Extract the (X, Y) coordinate from the center of the cell holding the provided text.  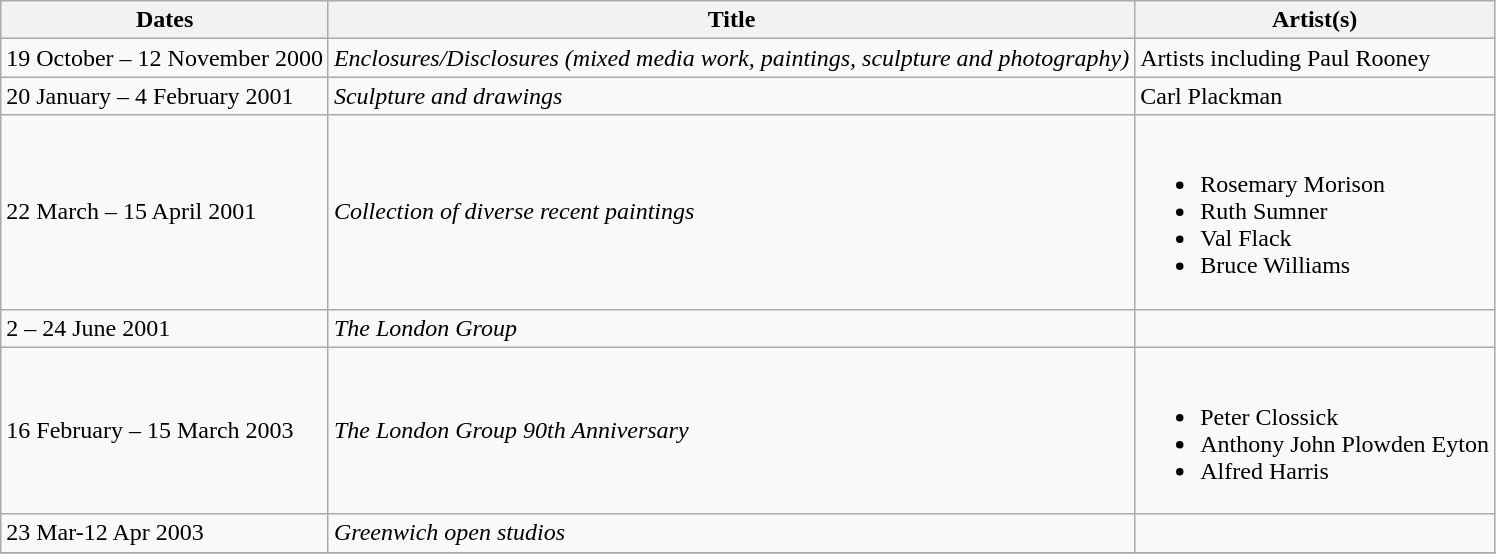
19 October – 12 November 2000 (165, 58)
The London Group 90th Anniversary (731, 430)
16 February – 15 March 2003 (165, 430)
Carl Plackman (1315, 96)
Sculpture and drawings (731, 96)
The London Group (731, 328)
23 Mar-12 Apr 2003 (165, 533)
Enclosures/Disclosures (mixed media work, paintings, sculpture and photography) (731, 58)
20 January – 4 February 2001 (165, 96)
Peter ClossickAnthony John Plowden EytonAlfred Harris (1315, 430)
Title (731, 20)
Dates (165, 20)
2 – 24 June 2001 (165, 328)
Rosemary MorisonRuth SumnerVal FlackBruce Williams (1315, 212)
Collection of diverse recent paintings (731, 212)
22 March – 15 April 2001 (165, 212)
Artist(s) (1315, 20)
Greenwich open studios (731, 533)
Artists including Paul Rooney (1315, 58)
